Identify which cell holds the provided text, then report its (X, Y) central coordinate. 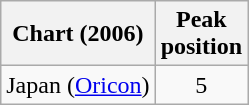
Chart (2006) (78, 34)
Peakposition (201, 34)
5 (201, 85)
Japan (Oricon) (78, 85)
